Return [X, Y] of the center of cell containing provided text 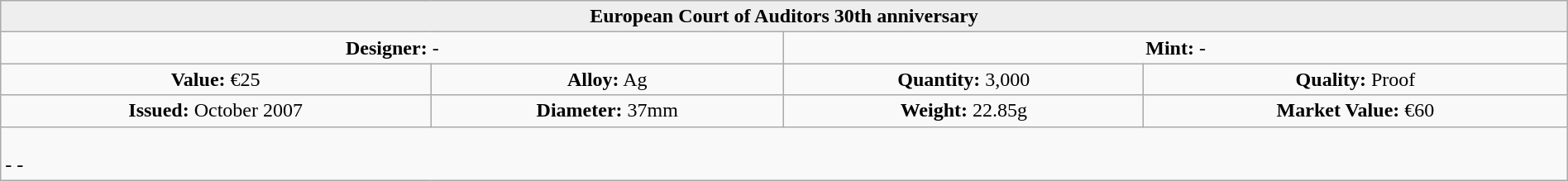
Quality: Proof [1356, 79]
Value: €25 [216, 79]
European Court of Auditors 30th anniversary [784, 17]
- - [784, 154]
Alloy: Ag [607, 79]
Issued: October 2007 [216, 111]
Market Value: €60 [1356, 111]
Diameter: 37mm [607, 111]
Mint: - [1176, 48]
Designer: - [392, 48]
Weight: 22.85g [964, 111]
Quantity: 3,000 [964, 79]
